Extract the (X, Y) coordinate from the center of the cell holding the provided text.  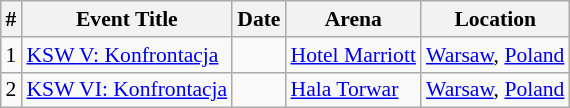
# (12, 19)
Event Title (126, 19)
KSW VI: Konfrontacja (126, 90)
1 (12, 55)
Hotel Marriott (354, 55)
Hala Torwar (354, 90)
2 (12, 90)
KSW V: Konfrontacja (126, 55)
Location (495, 19)
Arena (354, 19)
Date (258, 19)
